From the cell containing the given text, extract its center point as [X, Y] coordinate. 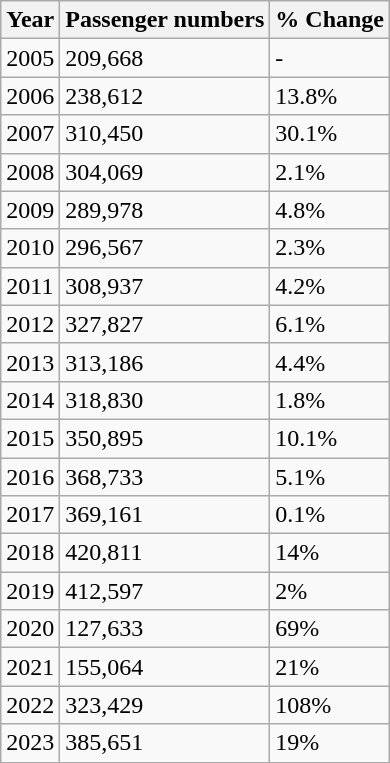
2.3% [330, 248]
6.1% [330, 324]
2012 [30, 324]
2006 [30, 96]
2018 [30, 553]
412,597 [165, 591]
296,567 [165, 248]
108% [330, 705]
304,069 [165, 172]
2.1% [330, 172]
10.1% [330, 438]
155,064 [165, 667]
2014 [30, 400]
127,633 [165, 629]
2009 [30, 210]
14% [330, 553]
4.4% [330, 362]
2005 [30, 58]
2023 [30, 743]
2021 [30, 667]
238,612 [165, 96]
69% [330, 629]
2016 [30, 477]
2010 [30, 248]
289,978 [165, 210]
323,429 [165, 705]
% Change [330, 20]
327,827 [165, 324]
2022 [30, 705]
0.1% [330, 515]
368,733 [165, 477]
2017 [30, 515]
2011 [30, 286]
310,450 [165, 134]
2020 [30, 629]
Year [30, 20]
30.1% [330, 134]
5.1% [330, 477]
209,668 [165, 58]
Passenger numbers [165, 20]
2015 [30, 438]
2% [330, 591]
2007 [30, 134]
308,937 [165, 286]
4.2% [330, 286]
350,895 [165, 438]
313,186 [165, 362]
2019 [30, 591]
318,830 [165, 400]
2008 [30, 172]
369,161 [165, 515]
1.8% [330, 400]
- [330, 58]
13.8% [330, 96]
420,811 [165, 553]
21% [330, 667]
385,651 [165, 743]
4.8% [330, 210]
19% [330, 743]
2013 [30, 362]
